Search for the cell housing the specified text and yield its (X, Y) center coordinate. 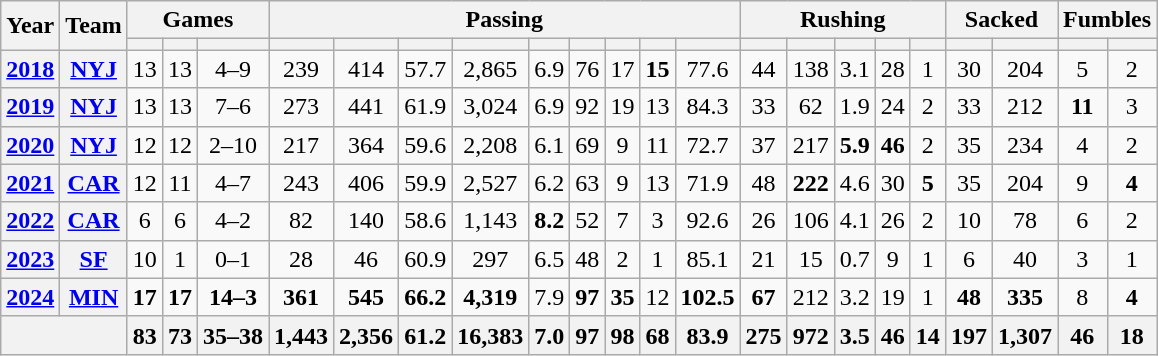
69 (588, 145)
76 (588, 69)
222 (810, 183)
545 (366, 297)
61.9 (426, 107)
16,383 (490, 335)
85.1 (708, 259)
4.6 (854, 183)
4.1 (854, 221)
8 (1083, 297)
102.5 (708, 297)
3.1 (854, 69)
59.6 (426, 145)
2,865 (490, 69)
243 (302, 183)
92 (588, 107)
972 (810, 335)
SF (94, 259)
1,307 (1024, 335)
66.2 (426, 297)
106 (810, 221)
239 (302, 69)
83 (144, 335)
98 (622, 335)
0–1 (232, 259)
2020 (30, 145)
Games (198, 20)
335 (1024, 297)
73 (180, 335)
18 (1132, 335)
Team (94, 26)
Sacked (1001, 20)
2023 (30, 259)
2019 (30, 107)
7–6 (232, 107)
361 (302, 297)
2,208 (490, 145)
14 (928, 335)
364 (366, 145)
82 (302, 221)
62 (810, 107)
1.9 (854, 107)
60.9 (426, 259)
44 (764, 69)
7.0 (550, 335)
71.9 (708, 183)
37 (764, 145)
24 (892, 107)
5.9 (854, 145)
4–9 (232, 69)
275 (764, 335)
52 (588, 221)
2,527 (490, 183)
68 (658, 335)
234 (1024, 145)
Fumbles (1108, 20)
35–38 (232, 335)
1,443 (302, 335)
2021 (30, 183)
441 (366, 107)
6.1 (550, 145)
197 (968, 335)
1,143 (490, 221)
3.2 (854, 297)
59.9 (426, 183)
Year (30, 26)
40 (1024, 259)
6.2 (550, 183)
MIN (94, 297)
63 (588, 183)
Passing (505, 20)
2–10 (232, 145)
0.7 (854, 259)
57.7 (426, 69)
4,319 (490, 297)
61.2 (426, 335)
3,024 (490, 107)
4–7 (232, 183)
84.3 (708, 107)
83.9 (708, 335)
78 (1024, 221)
67 (764, 297)
3.5 (854, 335)
406 (366, 183)
72.7 (708, 145)
297 (490, 259)
21 (764, 259)
2022 (30, 221)
140 (366, 221)
2024 (30, 297)
4–2 (232, 221)
92.6 (708, 221)
7 (622, 221)
6.5 (550, 259)
7.9 (550, 297)
138 (810, 69)
2,356 (366, 335)
14–3 (232, 297)
58.6 (426, 221)
77.6 (708, 69)
414 (366, 69)
8.2 (550, 221)
Rushing (842, 20)
2018 (30, 69)
273 (302, 107)
